Return (x, y) of the center of cell containing provided text 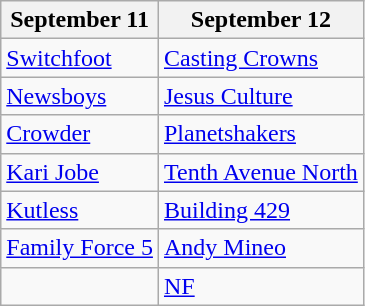
Crowder (80, 134)
Kutless (80, 210)
NF (260, 286)
Newsboys (80, 96)
Planetshakers (260, 134)
Family Force 5 (80, 248)
Casting Crowns (260, 58)
Switchfoot (80, 58)
Kari Jobe (80, 172)
September 12 (260, 20)
Jesus Culture (260, 96)
Andy Mineo (260, 248)
Tenth Avenue North (260, 172)
September 11 (80, 20)
Building 429 (260, 210)
